Find where the given text appears and provide that cell's center as [x, y] coordinate. 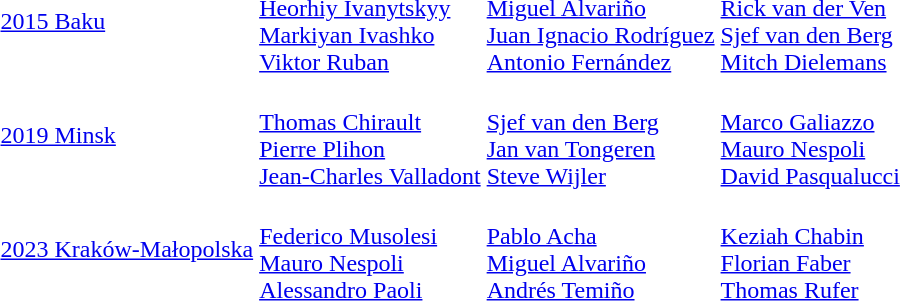
Sjef van den BergJan van TongerenSteve Wijler [600, 136]
Thomas ChiraultPierre PlihonJean-Charles Valladont [370, 136]
